Capture the cell that displays the provided text and extract its (X, Y) central coordinate. 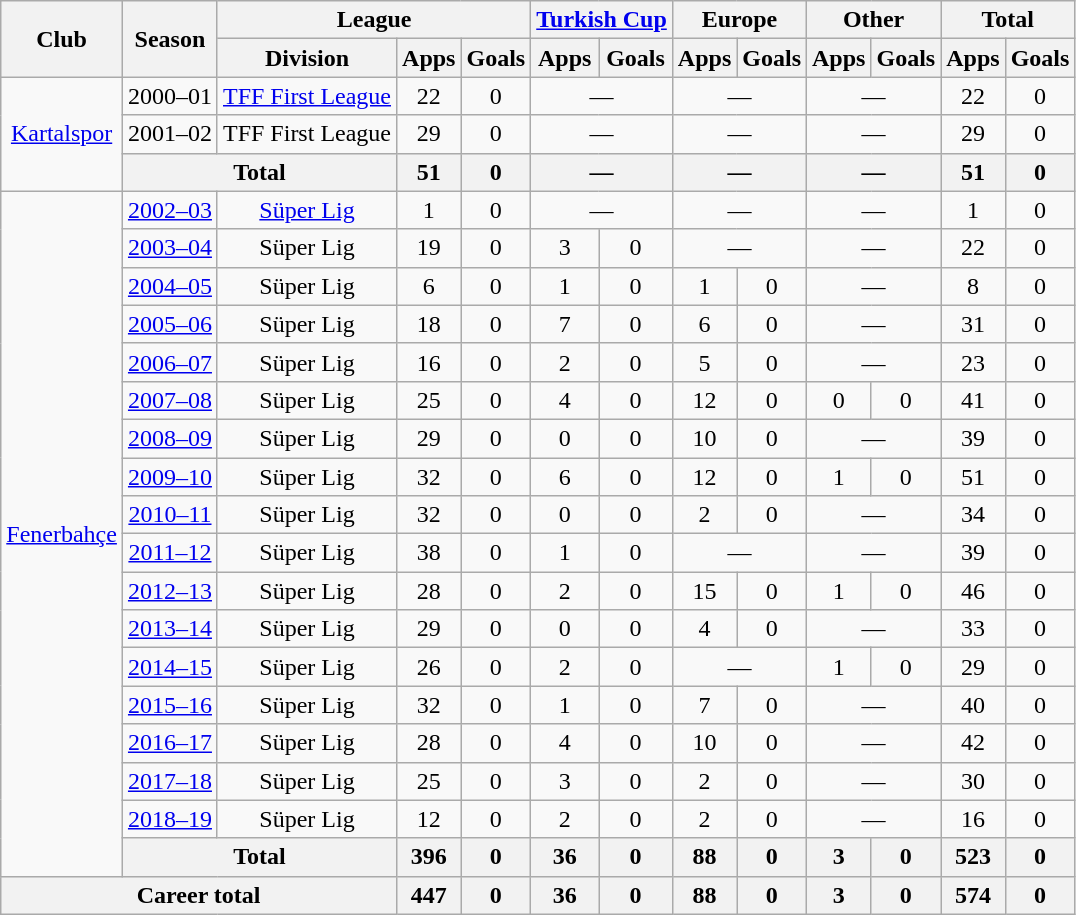
2009–10 (170, 477)
18 (429, 324)
19 (429, 248)
2017–18 (170, 781)
2012–13 (170, 591)
Other (874, 20)
523 (973, 857)
42 (973, 743)
26 (429, 667)
Division (306, 58)
Fenerbahçe (62, 534)
8 (973, 286)
Turkish Cup (602, 20)
2003–04 (170, 248)
2008–09 (170, 438)
2011–12 (170, 553)
574 (973, 895)
40 (973, 705)
2016–17 (170, 743)
2013–14 (170, 629)
League (374, 20)
2002–03 (170, 210)
2010–11 (170, 515)
2001–02 (170, 134)
2005–06 (170, 324)
2007–08 (170, 400)
5 (704, 362)
447 (429, 895)
Kartalspor (62, 134)
Season (170, 39)
2014–15 (170, 667)
2006–07 (170, 362)
31 (973, 324)
Europe (739, 20)
Career total (199, 895)
33 (973, 629)
2000–01 (170, 96)
2004–05 (170, 286)
2018–19 (170, 819)
46 (973, 591)
Club (62, 39)
2015–16 (170, 705)
30 (973, 781)
23 (973, 362)
396 (429, 857)
41 (973, 400)
15 (704, 591)
34 (973, 515)
38 (429, 553)
